Extract the (X, Y) coordinate from the center of the cell holding the provided text.  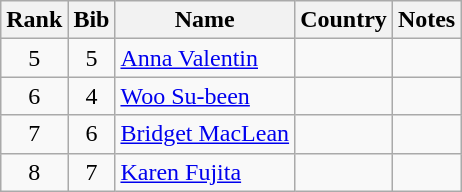
Woo Su-been (205, 96)
Rank (34, 20)
Country (344, 20)
8 (34, 172)
4 (92, 96)
Bib (92, 20)
Karen Fujita (205, 172)
Name (205, 20)
Bridget MacLean (205, 134)
Notes (426, 20)
Anna Valentin (205, 58)
